Capture the cell that displays the provided text and extract its (x, y) central coordinate. 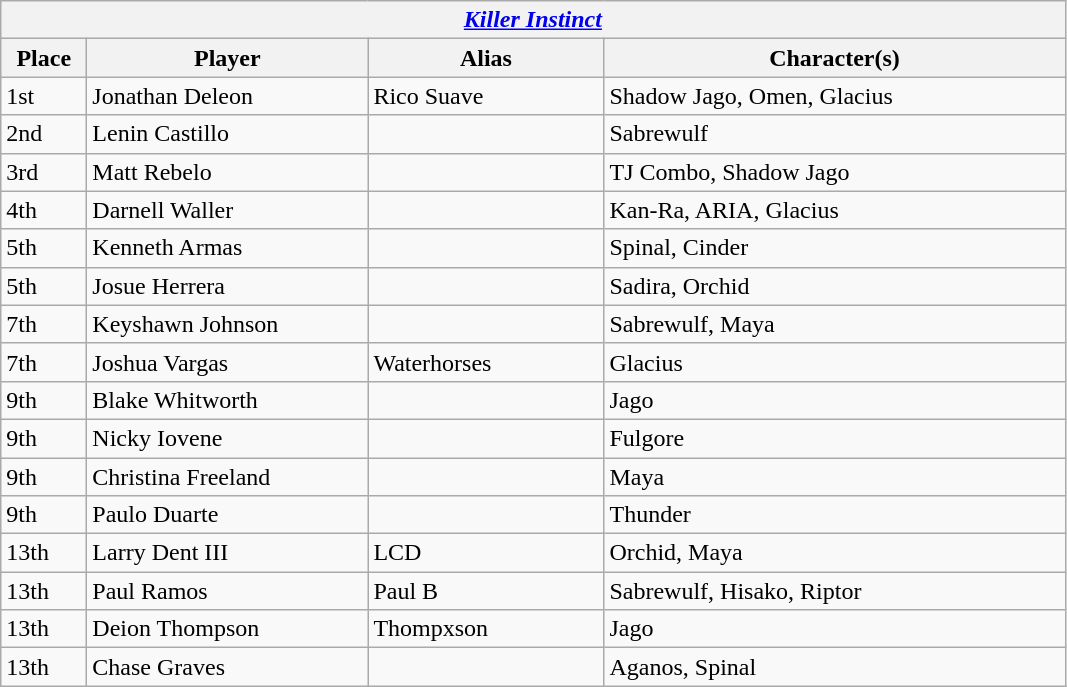
Paul B (486, 591)
Shadow Jago, Omen, Glacius (834, 96)
Chase Graves (228, 667)
Christina Freeland (228, 477)
Alias (486, 58)
2nd (44, 134)
Lenin Castillo (228, 134)
4th (44, 210)
Keyshawn Johnson (228, 324)
1st (44, 96)
Orchid, Maya (834, 553)
Maya (834, 477)
Sabrewulf (834, 134)
Larry Dent III (228, 553)
Sabrewulf, Maya (834, 324)
Player (228, 58)
Kan-Ra, ARIA, Glacius (834, 210)
Place (44, 58)
Josue Herrera (228, 286)
Blake Whitworth (228, 400)
Aganos, Spinal (834, 667)
Thunder (834, 515)
Character(s) (834, 58)
LCD (486, 553)
Jonathan Deleon (228, 96)
3rd (44, 172)
Sadira, Orchid (834, 286)
Fulgore (834, 438)
Matt Rebelo (228, 172)
Nicky Iovene (228, 438)
Killer Instinct (533, 20)
Rico Suave (486, 96)
Darnell Waller (228, 210)
Deion Thompson (228, 629)
Thompxson (486, 629)
Paulo Duarte (228, 515)
Joshua Vargas (228, 362)
Paul Ramos (228, 591)
Glacius (834, 362)
Spinal, Cinder (834, 248)
Sabrewulf, Hisako, Riptor (834, 591)
Waterhorses (486, 362)
TJ Combo, Shadow Jago (834, 172)
Kenneth Armas (228, 248)
